Search for the cell housing the specified text and yield its (X, Y) center coordinate. 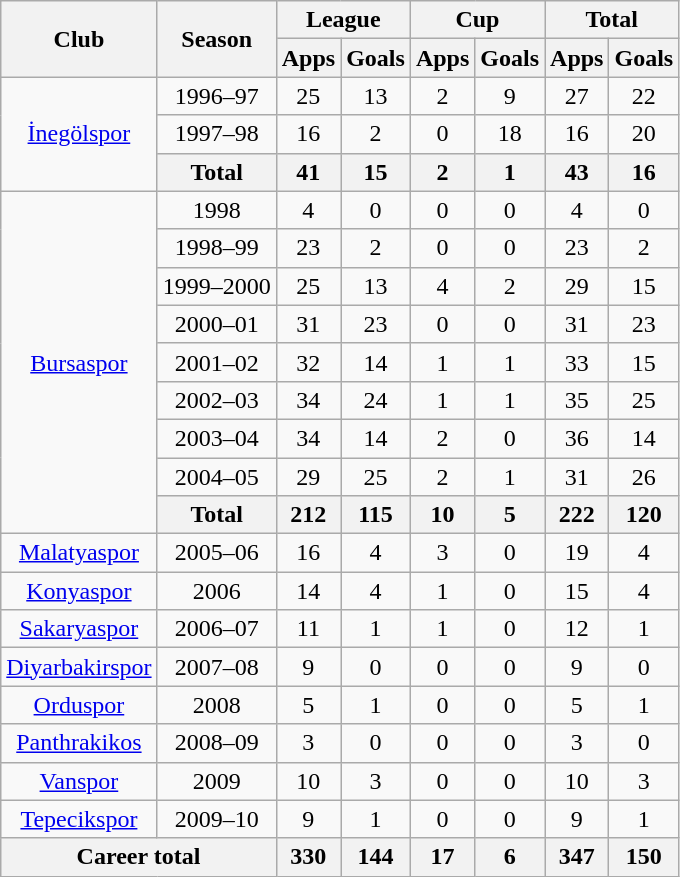
2002–03 (216, 400)
League (343, 20)
24 (376, 400)
115 (376, 515)
26 (644, 477)
212 (308, 515)
2007–08 (216, 667)
Konyaspor (79, 591)
2006–07 (216, 629)
Vanspor (79, 781)
27 (577, 96)
150 (644, 857)
Bursaspor (79, 362)
43 (577, 172)
2001–02 (216, 362)
120 (644, 515)
Cup (477, 20)
Club (79, 39)
12 (577, 629)
Malatyaspor (79, 553)
2006 (216, 591)
1996–97 (216, 96)
İnegölspor (79, 134)
1999–2000 (216, 286)
Diyarbakirspor (79, 667)
Sakaryaspor (79, 629)
33 (577, 362)
17 (442, 857)
35 (577, 400)
11 (308, 629)
2003–04 (216, 438)
2009–10 (216, 819)
2005–06 (216, 553)
22 (644, 96)
2008–09 (216, 743)
41 (308, 172)
1997–98 (216, 134)
1998 (216, 210)
2008 (216, 705)
6 (510, 857)
32 (308, 362)
18 (510, 134)
Orduspor (79, 705)
20 (644, 134)
Career total (138, 857)
2009 (216, 781)
144 (376, 857)
Panthrakikos (79, 743)
2000–01 (216, 324)
1998–99 (216, 248)
222 (577, 515)
Season (216, 39)
347 (577, 857)
Tepecikspor (79, 819)
2004–05 (216, 477)
330 (308, 857)
36 (577, 438)
19 (577, 553)
